Determine the [x, y] coordinate at the center of the cell enclosing the given text.  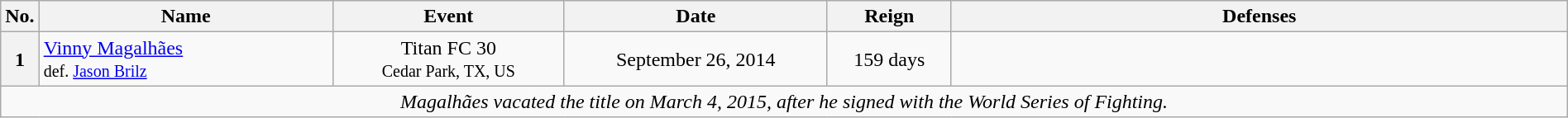
Reign [889, 17]
Defenses [1259, 17]
Name [185, 17]
159 days [889, 59]
No. [20, 17]
Magalhães vacated the title on March 4, 2015, after he signed with the World Series of Fighting. [784, 101]
September 26, 2014 [696, 59]
Titan FC 30Cedar Park, TX, US [448, 59]
Date [696, 17]
Event [448, 17]
1 [20, 59]
Vinny Magalhães def. Jason Brilz [185, 59]
